Output the (x, y) coordinate of the center of the cell containing the given text.  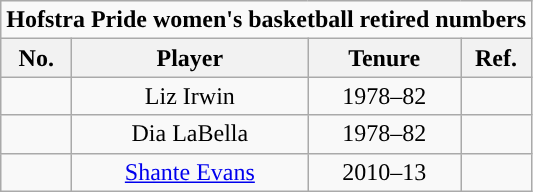
Hofstra Pride women's basketball retired numbers (266, 20)
Player (190, 58)
2010–13 (384, 172)
Dia LaBella (190, 134)
Ref. (496, 58)
Shante Evans (190, 172)
No. (36, 58)
Liz Irwin (190, 96)
Tenure (384, 58)
